Extract the [X, Y] coordinate from the center of the cell holding the provided text.  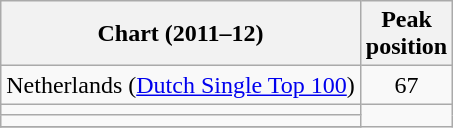
Chart (2011–12) [181, 34]
Peakposition [406, 34]
Netherlands (Dutch Single Top 100) [181, 85]
67 [406, 85]
